Return the [X, Y] coordinate for the center point of the cell that contains the specified text.  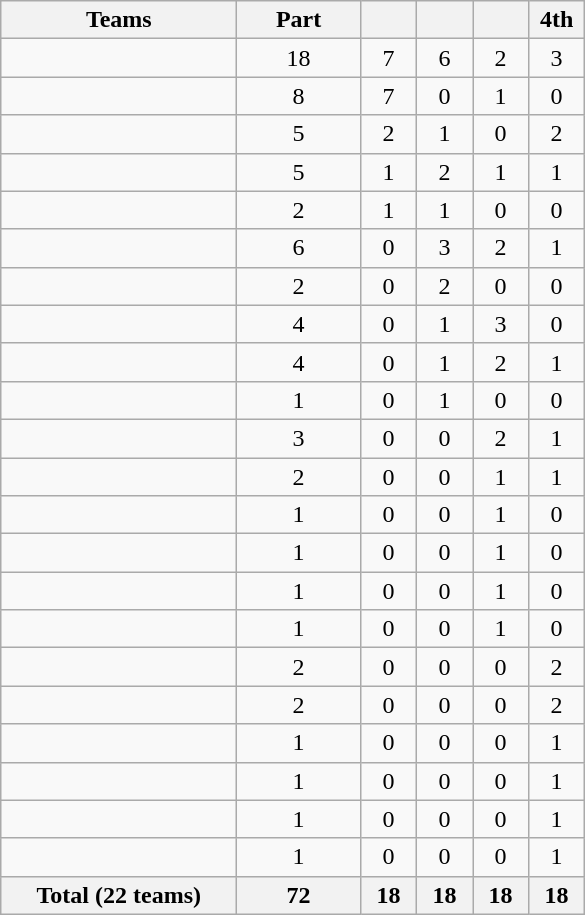
8 [299, 96]
Teams [119, 20]
72 [299, 895]
Total (22 teams) [119, 895]
4th [557, 20]
Part [299, 20]
